Pinpoint the cell where the given text exists, returning its (X, Y) midpoint coordinate. 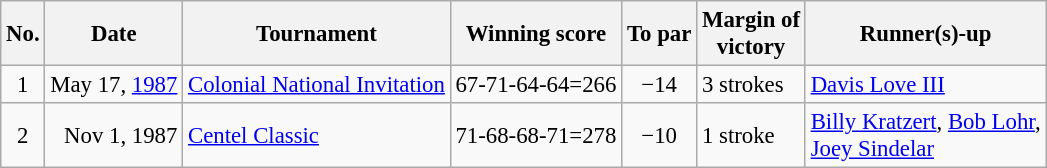
2 (23, 136)
To par (660, 34)
67-71-64-64=266 (536, 85)
Date (114, 34)
Colonial National Invitation (316, 85)
May 17, 1987 (114, 85)
−14 (660, 85)
Margin ofvictory (752, 34)
Runner(s)-up (926, 34)
No. (23, 34)
Tournament (316, 34)
Nov 1, 1987 (114, 136)
Centel Classic (316, 136)
3 strokes (752, 85)
1 stroke (752, 136)
Billy Kratzert, Bob Lohr, Joey Sindelar (926, 136)
Davis Love III (926, 85)
1 (23, 85)
71-68-68-71=278 (536, 136)
−10 (660, 136)
Winning score (536, 34)
